Output the [X, Y] coordinate of the center of the cell containing the given text.  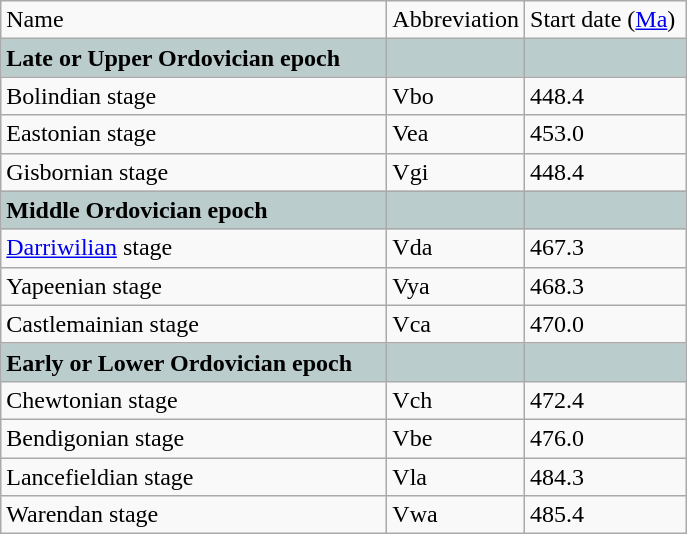
Gisbornian stage [194, 172]
Vla [456, 477]
Late or Upper Ordovician epoch [194, 58]
Bolindian stage [194, 96]
Vwa [456, 515]
Vda [456, 248]
Vca [456, 324]
476.0 [606, 438]
Start date (Ma) [606, 20]
Vya [456, 286]
Eastonian stage [194, 134]
Lancefieldian stage [194, 477]
Bendigonian stage [194, 438]
468.3 [606, 286]
Chewtonian stage [194, 400]
Castlemainian stage [194, 324]
Middle Ordovician epoch [194, 210]
Early or Lower Ordovician epoch [194, 362]
Darriwilian stage [194, 248]
Vch [456, 400]
Abbreviation [456, 20]
Vbo [456, 96]
470.0 [606, 324]
Warendan stage [194, 515]
453.0 [606, 134]
485.4 [606, 515]
Name [194, 20]
Yapeenian stage [194, 286]
472.4 [606, 400]
Vea [456, 134]
484.3 [606, 477]
Vgi [456, 172]
467.3 [606, 248]
Vbe [456, 438]
